Capture the cell that displays the provided text and extract its (X, Y) central coordinate. 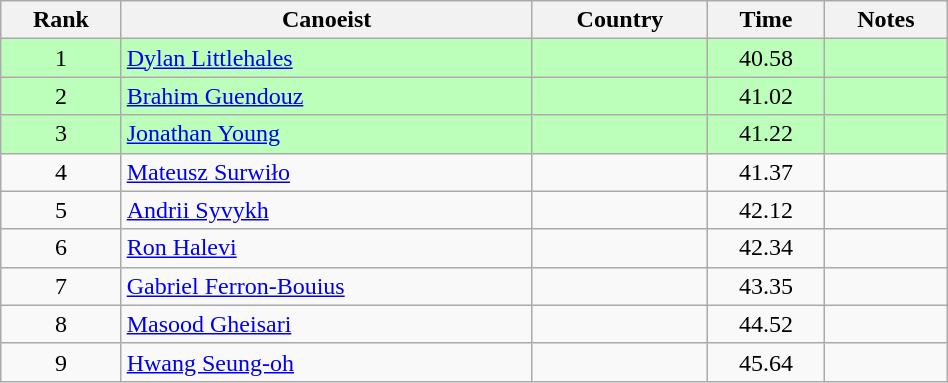
3 (61, 134)
44.52 (766, 324)
Hwang Seung-oh (326, 362)
40.58 (766, 58)
Canoeist (326, 20)
41.02 (766, 96)
Rank (61, 20)
9 (61, 362)
42.12 (766, 210)
7 (61, 286)
42.34 (766, 248)
8 (61, 324)
Brahim Guendouz (326, 96)
4 (61, 172)
Andrii Syvykh (326, 210)
Time (766, 20)
Dylan Littlehales (326, 58)
43.35 (766, 286)
Ron Halevi (326, 248)
1 (61, 58)
Masood Gheisari (326, 324)
Country (620, 20)
5 (61, 210)
41.22 (766, 134)
45.64 (766, 362)
6 (61, 248)
Notes (886, 20)
41.37 (766, 172)
Gabriel Ferron-Bouius (326, 286)
Mateusz Surwiło (326, 172)
2 (61, 96)
Jonathan Young (326, 134)
